For the text-containing cell, return its midpoint in (x, y) coordinate format. 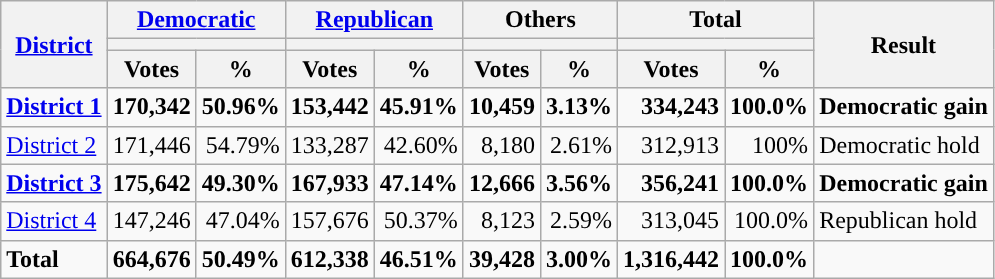
49.30% (240, 183)
356,241 (670, 183)
47.14% (418, 183)
3.56% (578, 183)
175,642 (152, 183)
46.51% (418, 259)
8,180 (502, 145)
167,933 (330, 183)
334,243 (670, 107)
2.59% (578, 221)
170,342 (152, 107)
2.61% (578, 145)
313,045 (670, 221)
133,287 (330, 145)
10,459 (502, 107)
District 4 (54, 221)
District (54, 44)
3.13% (578, 107)
Republican (374, 20)
3.00% (578, 259)
Democratic (196, 20)
50.96% (240, 107)
171,446 (152, 145)
50.49% (240, 259)
664,676 (152, 259)
47.04% (240, 221)
Republican hold (904, 221)
District 2 (54, 145)
39,428 (502, 259)
8,123 (502, 221)
1,316,442 (670, 259)
12,666 (502, 183)
Result (904, 44)
54.79% (240, 145)
153,442 (330, 107)
District 1 (54, 107)
Others (540, 20)
147,246 (152, 221)
100% (770, 145)
612,338 (330, 259)
45.91% (418, 107)
312,913 (670, 145)
50.37% (418, 221)
Democratic hold (904, 145)
157,676 (330, 221)
42.60% (418, 145)
District 3 (54, 183)
